Locate the cell with the specified text and output its [x, y] center coordinate. 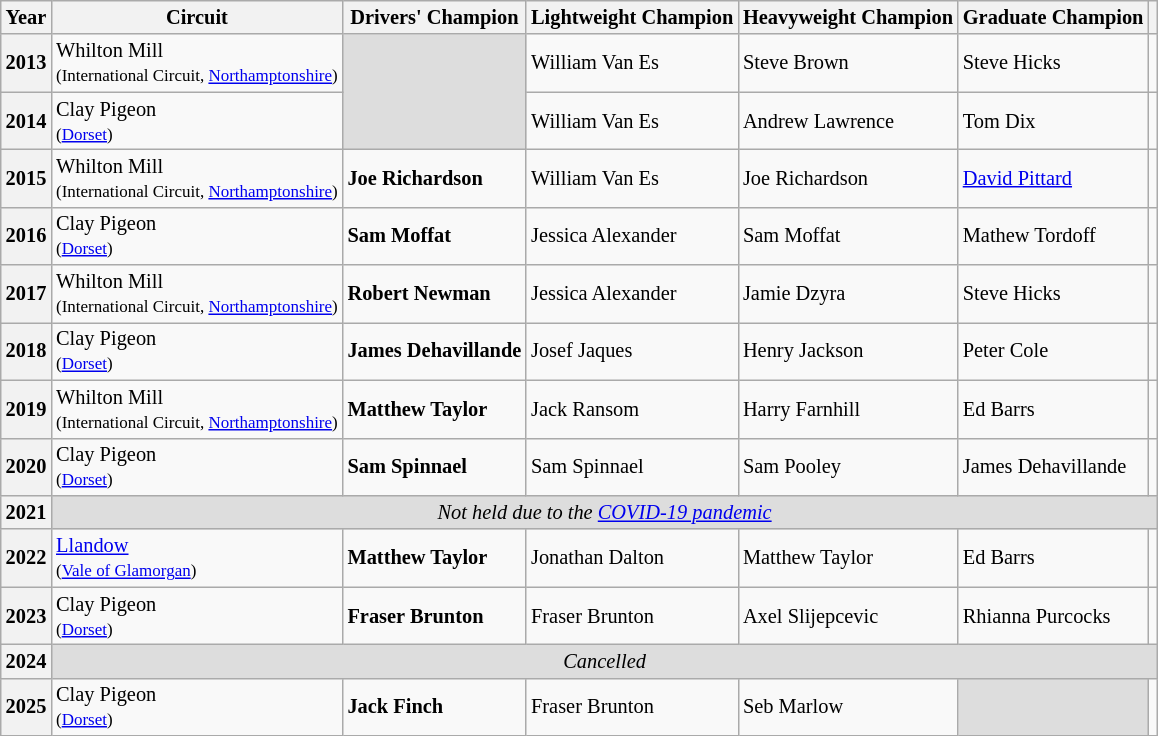
Rhianna Purcocks [1053, 616]
2023 [26, 616]
Graduate Champion [1053, 17]
Henry Jackson [848, 351]
Cancelled [604, 661]
Jack Ransom [632, 409]
2018 [26, 351]
Jonathan Dalton [632, 558]
David Pittard [1053, 178]
2016 [26, 236]
Harry Farnhill [848, 409]
Tom Dix [1053, 121]
Circuit [196, 17]
Heavyweight Champion [848, 17]
2024 [26, 661]
Jamie Dzyra [848, 294]
2017 [26, 294]
2022 [26, 558]
Andrew Lawrence [848, 121]
2025 [26, 707]
2015 [26, 178]
Llandow(Vale of Glamorgan) [196, 558]
2013 [26, 63]
Josef Jaques [632, 351]
Robert Newman [435, 294]
2020 [26, 467]
Mathew Tordoff [1053, 236]
Steve Brown [848, 63]
2019 [26, 409]
2014 [26, 121]
Year [26, 17]
2021 [26, 512]
Not held due to the COVID-19 pandemic [604, 512]
Axel Slijepcevic [848, 616]
Peter Cole [1053, 351]
Lightweight Champion [632, 17]
Jack Finch [435, 707]
Seb Marlow [848, 707]
Sam Pooley [848, 467]
Drivers' Champion [435, 17]
